Search for the cell housing the specified text and yield its (X, Y) center coordinate. 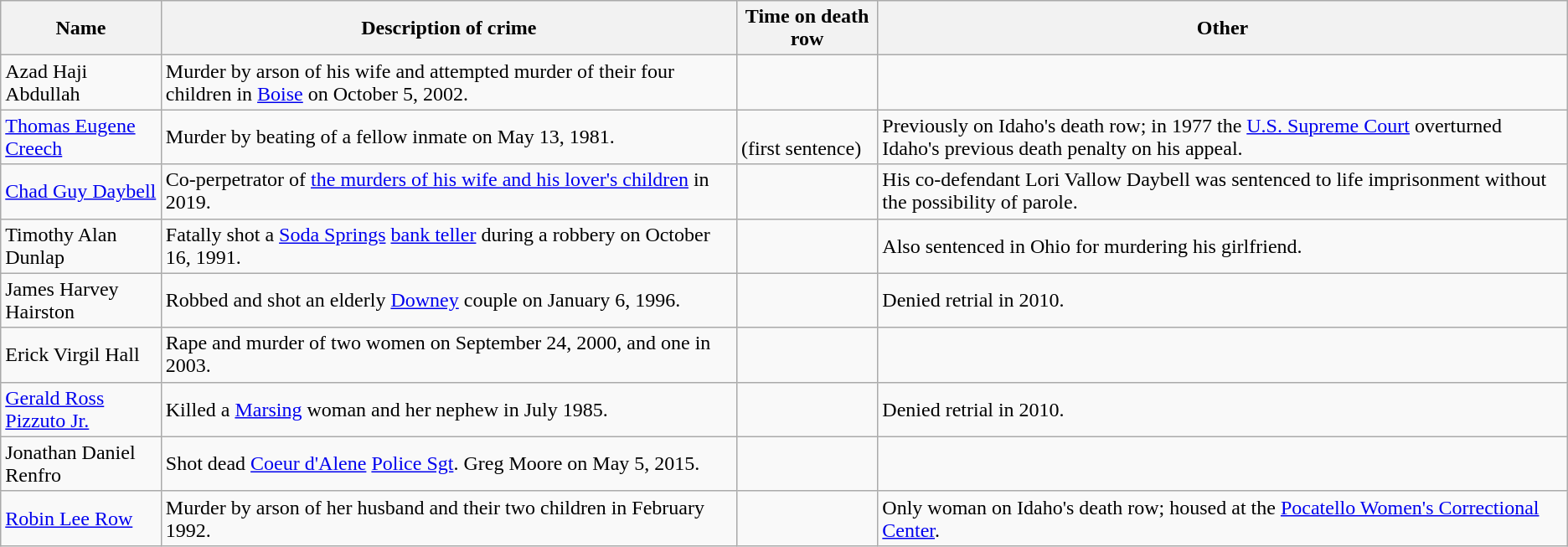
Chad Guy Daybell (81, 191)
Murder by arson of his wife and attempted murder of their four children in Boise on October 5, 2002. (449, 82)
Co-perpetrator of the murders of his wife and his lover's children in 2019. (449, 191)
Also sentenced in Ohio for murdering his girlfriend. (1223, 246)
Murder by arson of her husband and their two children in February 1992. (449, 518)
(first sentence) (807, 137)
Azad Haji Abdullah (81, 82)
Timothy Alan Dunlap (81, 246)
His co-defendant Lori Vallow Daybell was sentenced to life imprisonment without the possibility of parole. (1223, 191)
Thomas Eugene Creech (81, 137)
Other (1223, 28)
Gerald Ross Pizzuto Jr. (81, 409)
James Harvey Hairston (81, 300)
Jonathan Daniel Renfro (81, 464)
Erick Virgil Hall (81, 355)
Description of crime (449, 28)
Robin Lee Row (81, 518)
Only woman on Idaho's death row; housed at the Pocatello Women's Correctional Center. (1223, 518)
Previously on Idaho's death row; in 1977 the U.S. Supreme Court overturned Idaho's previous death penalty on his appeal. (1223, 137)
Killed a Marsing woman and her nephew in July 1985. (449, 409)
Robbed and shot an elderly Downey couple on January 6, 1996. (449, 300)
Rape and murder of two women on September 24, 2000, and one in 2003. (449, 355)
Shot dead Coeur d'Alene Police Sgt. Greg Moore on May 5, 2015. (449, 464)
Name (81, 28)
Time on death row (807, 28)
Murder by beating of a fellow inmate on May 13, 1981. (449, 137)
Fatally shot a Soda Springs bank teller during a robbery on October 16, 1991. (449, 246)
